Scan for the cell matching the given text and deliver its [X, Y] coordinate at center. 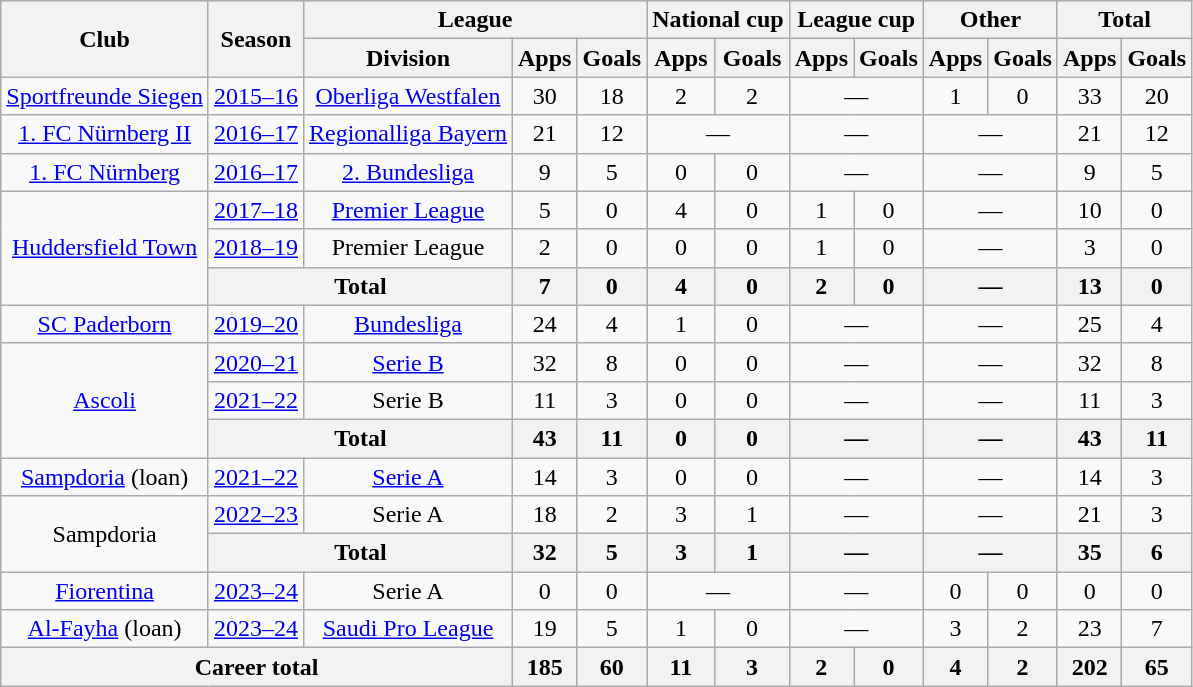
Oberliga Westfalen [408, 96]
Club [105, 39]
Sampdoria [105, 534]
Bundesliga [408, 324]
1. FC Nürnberg II [105, 134]
35 [1089, 553]
Ascoli [105, 400]
League [474, 20]
65 [1157, 667]
2. Bundesliga [408, 172]
2022–23 [256, 515]
2018–19 [256, 248]
20 [1157, 96]
Career total [257, 667]
1. FC Nürnberg [105, 172]
185 [545, 667]
2017–18 [256, 210]
SC Paderborn [105, 324]
Season [256, 39]
23 [1089, 629]
2020–21 [256, 362]
Sportfreunde Siegen [105, 96]
League cup [856, 20]
19 [545, 629]
Regionalliga Bayern [408, 134]
Sampdoria (loan) [105, 477]
Huddersfield Town [105, 248]
30 [545, 96]
60 [612, 667]
202 [1089, 667]
2019–20 [256, 324]
2015–16 [256, 96]
10 [1089, 210]
Fiorentina [105, 591]
Other [990, 20]
Saudi Pro League [408, 629]
6 [1157, 553]
25 [1089, 324]
13 [1089, 286]
Division [408, 58]
24 [545, 324]
National cup [718, 20]
33 [1089, 96]
Al-Fayha (loan) [105, 629]
